Locate the cell with the specified text and output its (x, y) center coordinate. 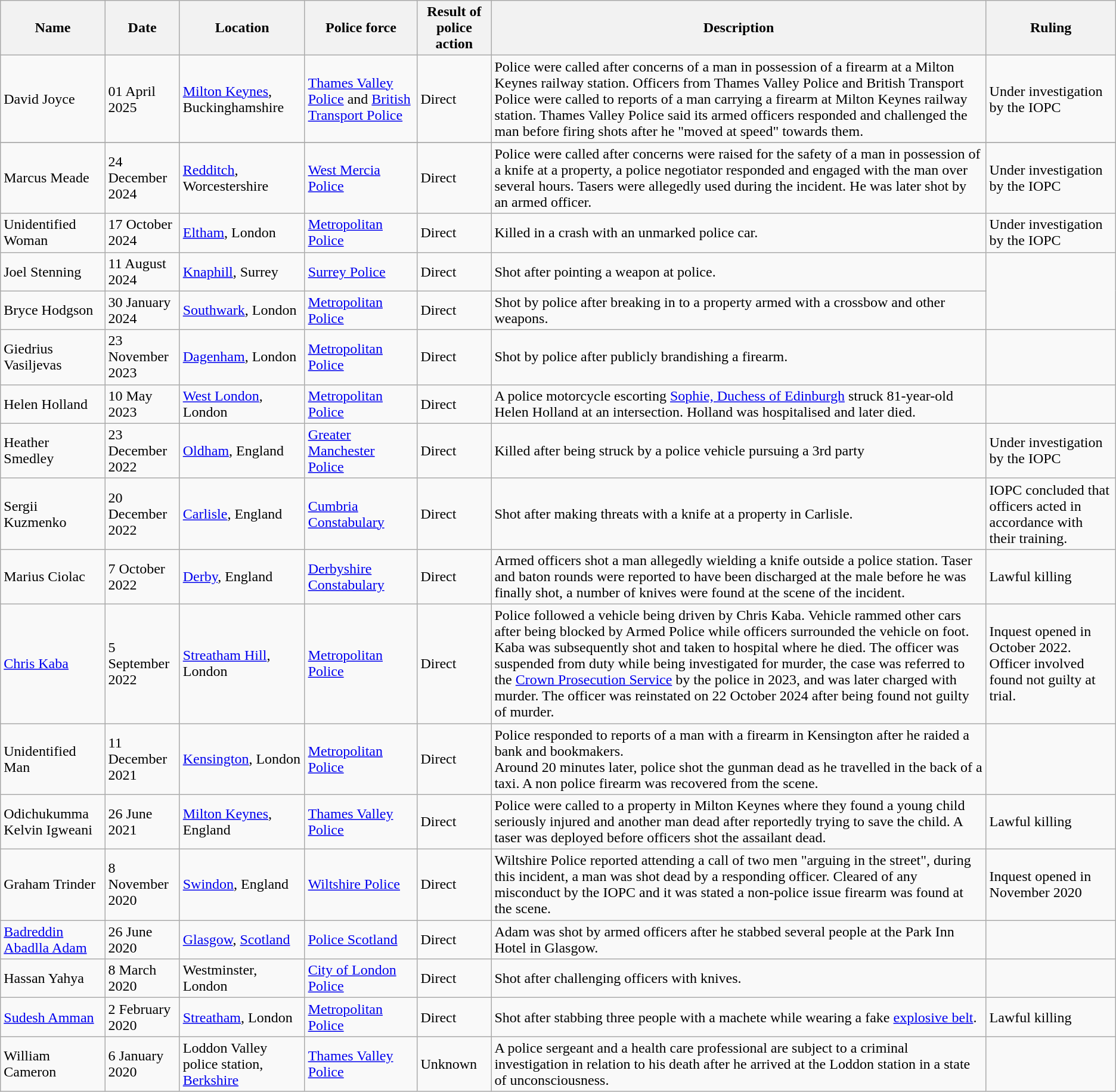
Killed in a crash with an unmarked police car. (739, 232)
Hassan Yahya (52, 979)
30 January 2024 (142, 310)
Shot after stabbing three people with a machete while wearing a fake explosive belt. (739, 1017)
Name (52, 28)
Adam was shot by armed officers after he stabbed several people at the Park Inn Hotel in Glasgow. (739, 939)
20 December 2022 (142, 514)
Streatham, London (242, 1017)
01 April 2025 (142, 99)
Cumbria Constabulary (361, 514)
Giedrius Vasiljevas (52, 357)
Sudesh Amman (52, 1017)
Ruling (1050, 28)
Odichukumma Kelvin Igweani (52, 822)
David Joyce (52, 99)
Oldham, England (242, 451)
26 June 2021 (142, 822)
Result of police action (454, 28)
Derbyshire Constabulary (361, 576)
Milton Keynes, Buckinghamshire (242, 99)
Derby, England (242, 576)
Loddon Valley police station, Berkshire (242, 1064)
Description (739, 28)
23 December 2022 (142, 451)
Badreddin Abadlla Adam (52, 939)
Bryce Hodgson (52, 310)
Date (142, 28)
Southwark, London (242, 310)
Killed after being struck by a police vehicle pursuing a 3rd party (739, 451)
6 January 2020 (142, 1064)
Knaphill, Surrey (242, 272)
Swindon, England (242, 885)
Milton Keynes, England (242, 822)
Surrey Police (361, 272)
Shot after making threats with a knife at a property in Carlisle. (739, 514)
City of London Police (361, 979)
Inquest opened in November 2020 (1050, 885)
Helen Holland (52, 404)
West London, London (242, 404)
Greater Manchester Police (361, 451)
Shot by police after publicly brandishing a firearm. (739, 357)
IOPC concluded that officers acted in accordance with their training. (1050, 514)
Heather Smedley (52, 451)
Marius Ciolac (52, 576)
Marcus Meade (52, 178)
Westminster, London (242, 979)
7 October 2022 (142, 576)
24 December 2024 (142, 178)
Dagenham, London (242, 357)
Chris Kaba (52, 663)
Unidentified Woman (52, 232)
26 June 2020 (142, 939)
Police force (361, 28)
Thames Valley Police and British Transport Police (361, 99)
11 December 2021 (142, 759)
5 September 2022 (142, 663)
Graham Trinder (52, 885)
Wiltshire Police (361, 885)
Kensington, London (242, 759)
11 August 2024 (142, 272)
Sergii Kuzmenko (52, 514)
Inquest opened in October 2022. Officer involved found not guilty at trial. (1050, 663)
23 November 2023 (142, 357)
8 March 2020 (142, 979)
Shot after challenging officers with knives. (739, 979)
Redditch, Worcestershire (242, 178)
Carlisle, England (242, 514)
2 February 2020 (142, 1017)
8 November 2020 (142, 885)
West Mercia Police (361, 178)
Glasgow, Scotland (242, 939)
Police Scotland (361, 939)
William Cameron (52, 1064)
Shot by police after breaking in to a property armed with a crossbow and other weapons. (739, 310)
Joel Stenning (52, 272)
17 October 2024 (142, 232)
10 May 2023 (142, 404)
Streatham Hill, London (242, 663)
Unidentified Man (52, 759)
Location (242, 28)
Unknown (454, 1064)
Eltham, London (242, 232)
Shot after pointing a weapon at police. (739, 272)
